Determine the (x, y) coordinate at the center of the cell enclosing the given text.  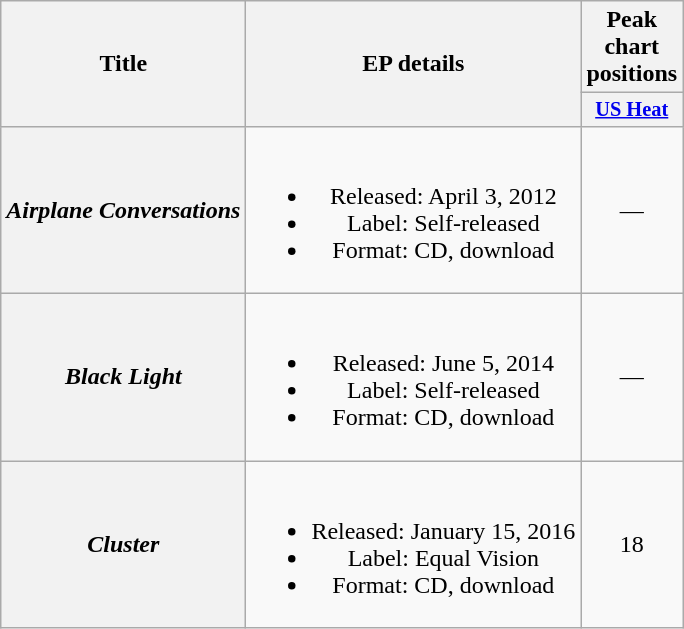
Black Light (124, 378)
Airplane Conversations (124, 210)
EP details (414, 64)
Peak chart positions (632, 47)
US Heat (632, 110)
Cluster (124, 544)
Released: April 3, 2012Label: Self-releasedFormat: CD, download (414, 210)
Released: June 5, 2014Label: Self-releasedFormat: CD, download (414, 378)
18 (632, 544)
Title (124, 64)
Released: January 15, 2016Label: Equal VisionFormat: CD, download (414, 544)
